Find where the given text appears and provide that cell's center as [X, Y] coordinate. 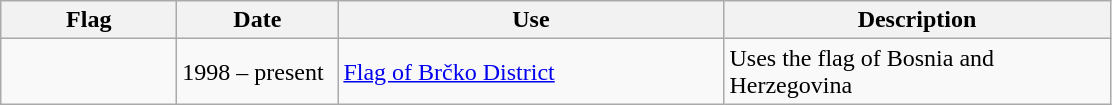
Uses the flag of Bosnia and Herzegovina [917, 72]
Description [917, 20]
1998 – present [258, 72]
Flag of Brčko District [531, 72]
Date [258, 20]
Use [531, 20]
Flag [89, 20]
